Pinpoint the cell where the given text exists, returning its [x, y] midpoint coordinate. 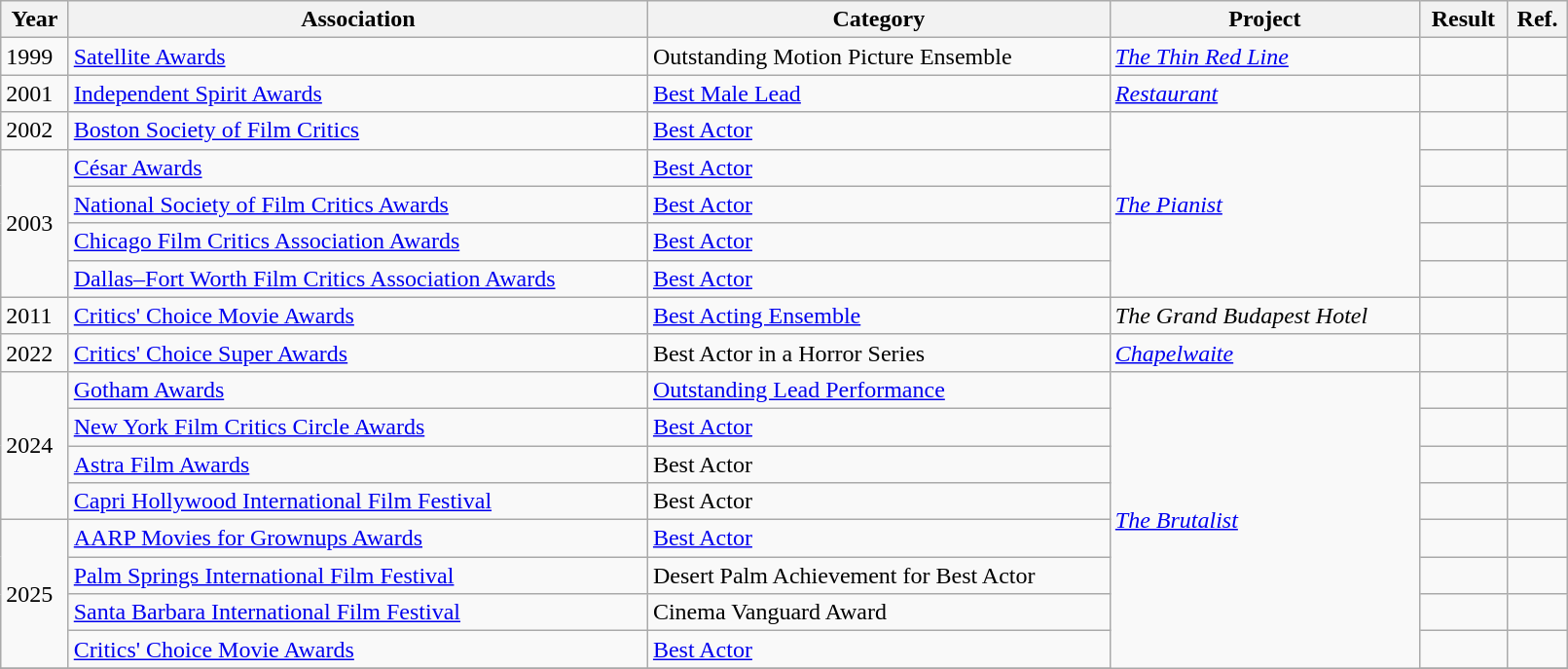
Capri Hollywood International Film Festival [358, 502]
Restaurant [1264, 93]
2025 [35, 594]
1999 [35, 56]
The Grand Budapest Hotel [1264, 316]
The Thin Red Line [1264, 56]
2003 [35, 223]
Independent Spirit Awards [358, 93]
2024 [35, 445]
Satellite Awards [358, 56]
Best Acting Ensemble [878, 316]
Project [1264, 19]
Gotham Awards [358, 390]
Ref. [1537, 19]
2022 [35, 353]
Best Actor in a Horror Series [878, 353]
Association [358, 19]
Chicago Film Critics Association Awards [358, 242]
Palm Springs International Film Festival [358, 576]
Desert Palm Achievement for Best Actor [878, 576]
Astra Film Awards [358, 465]
AARP Movies for Grownups Awards [358, 539]
The Pianist [1264, 204]
Critics' Choice Super Awards [358, 353]
Santa Barbara International Film Festival [358, 613]
César Awards [358, 167]
2002 [35, 130]
Outstanding Motion Picture Ensemble [878, 56]
2011 [35, 316]
Cinema Vanguard Award [878, 613]
Dallas–Fort Worth Film Critics Association Awards [358, 279]
Outstanding Lead Performance [878, 390]
The Brutalist [1264, 519]
New York Film Critics Circle Awards [358, 427]
Result [1463, 19]
Year [35, 19]
Category [878, 19]
Boston Society of Film Critics [358, 130]
Best Male Lead [878, 93]
Chapelwaite [1264, 353]
National Society of Film Critics Awards [358, 204]
2001 [35, 93]
